Search for the cell housing the specified text and yield its (X, Y) center coordinate. 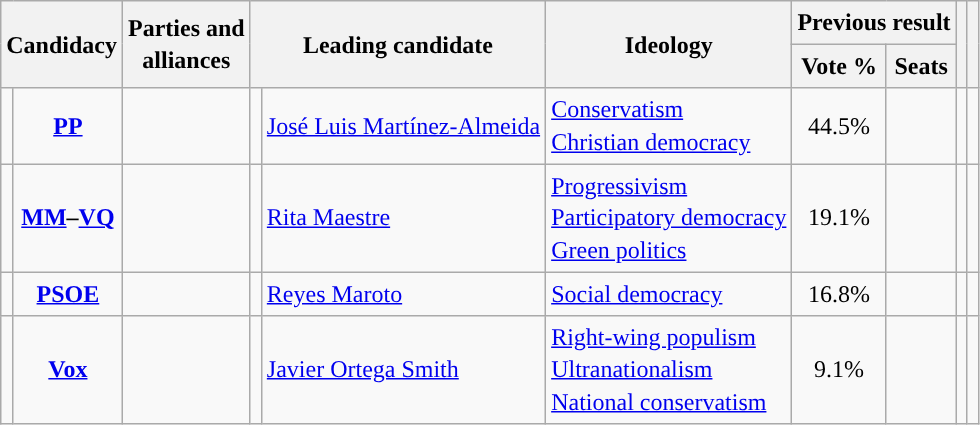
PP (68, 126)
9.1% (839, 369)
Parties andalliances (187, 44)
ConservatismChristian democracy (669, 126)
16.8% (839, 294)
Rita Maestre (403, 218)
MM–VQ (68, 218)
Previous result (874, 22)
Right-wing populismUltranationalismNational conservatism (669, 369)
Vox (68, 369)
José Luis Martínez-Almeida (403, 126)
PSOE (68, 294)
Candidacy (62, 44)
Ideology (669, 44)
44.5% (839, 126)
Social democracy (669, 294)
Vote % (839, 66)
ProgressivismParticipatory democracyGreen politics (669, 218)
Javier Ortega Smith (403, 369)
Leading candidate (398, 44)
19.1% (839, 218)
Reyes Maroto (403, 294)
Seats (921, 66)
